Identify which cell holds the provided text, then report its (X, Y) central coordinate. 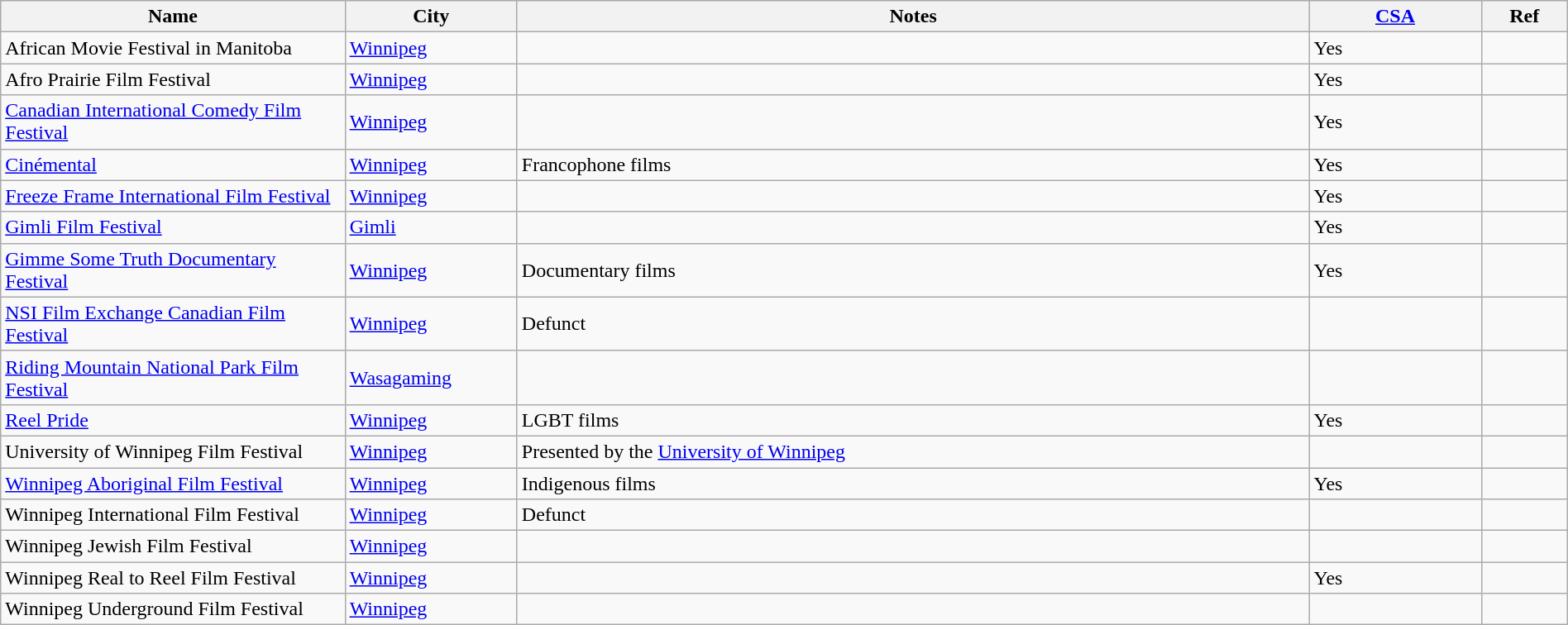
Freeze Frame International Film Festival (173, 196)
Presented by the University of Winnipeg (913, 451)
Notes (913, 17)
Winnipeg International Film Festival (173, 515)
Cinémental (173, 165)
Wasagaming (431, 377)
Ref (1524, 17)
Winnipeg Jewish Film Festival (173, 546)
Documentary films (913, 270)
City (431, 17)
Gimme Some Truth Documentary Festival (173, 270)
Gimli (431, 227)
Winnipeg Aboriginal Film Festival (173, 484)
Indigenous films (913, 484)
Riding Mountain National Park Film Festival (173, 377)
Winnipeg Underground Film Festival (173, 609)
Winnipeg Real to Reel Film Festival (173, 578)
Canadian International Comedy Film Festival (173, 122)
University of Winnipeg Film Festival (173, 451)
African Movie Festival in Manitoba (173, 48)
Francophone films (913, 165)
Afro Prairie Film Festival (173, 79)
NSI Film Exchange Canadian Film Festival (173, 324)
Reel Pride (173, 420)
Gimli Film Festival (173, 227)
CSA (1395, 17)
LGBT films (913, 420)
Name (173, 17)
